Return (x, y) of the center of cell containing provided text 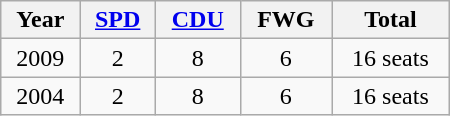
2009 (40, 58)
2004 (40, 96)
SPD (118, 20)
Total (391, 20)
Year (40, 20)
FWG (286, 20)
CDU (198, 20)
